Locate the cell with the specified text and output its (x, y) center coordinate. 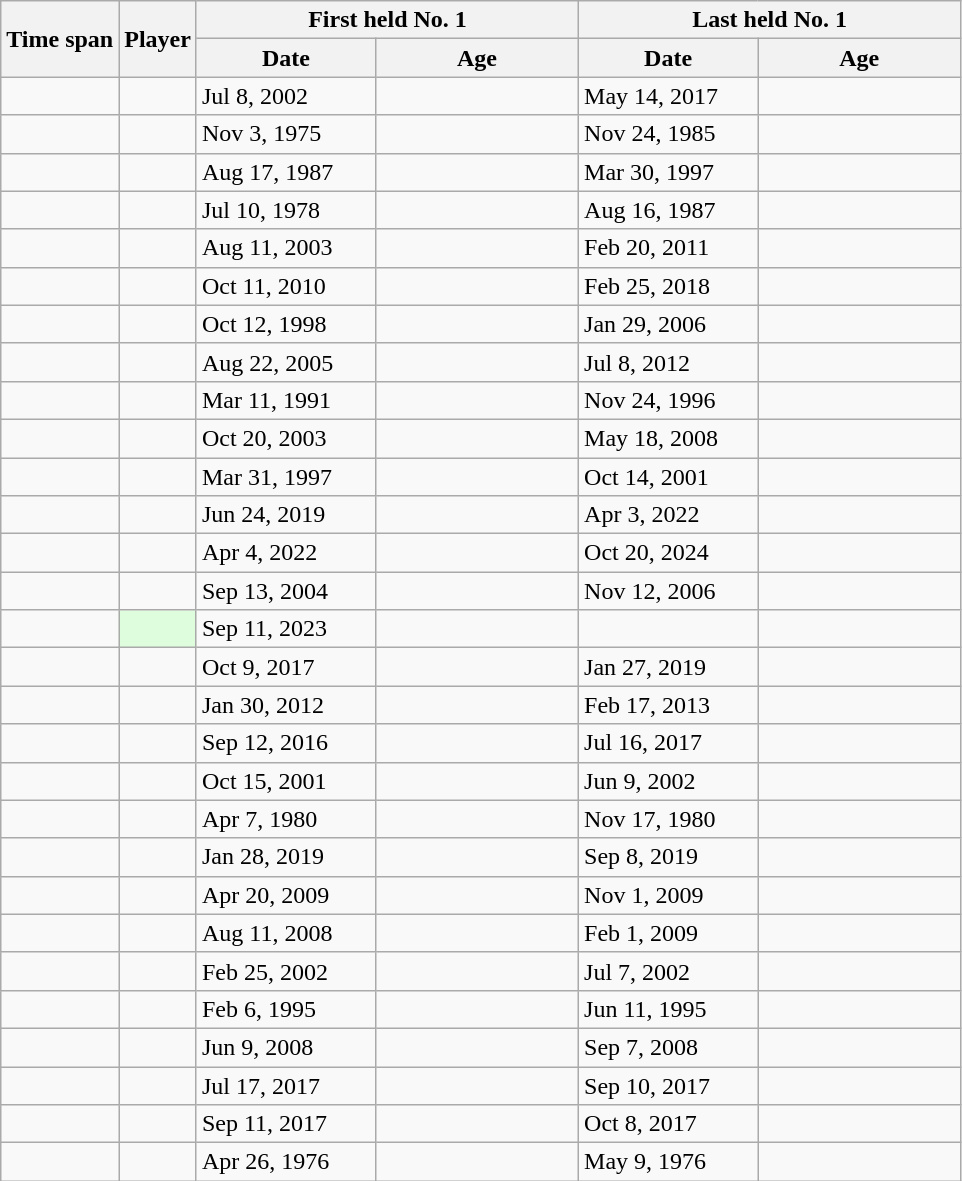
Oct 9, 2017 (286, 667)
Nov 17, 1980 (668, 819)
Jul 8, 2002 (286, 96)
Apr 7, 1980 (286, 819)
Oct 20, 2024 (668, 553)
May 9, 1976 (668, 1162)
May 14, 2017 (668, 96)
Oct 12, 1998 (286, 324)
Aug 17, 1987 (286, 172)
Aug 16, 1987 (668, 210)
Aug 11, 2008 (286, 933)
Sep 10, 2017 (668, 1085)
Oct 20, 2003 (286, 438)
Sep 11, 2023 (286, 629)
Sep 13, 2004 (286, 591)
Player (158, 39)
Aug 22, 2005 (286, 362)
Mar 31, 1997 (286, 477)
Jun 24, 2019 (286, 515)
Time span (60, 39)
Oct 8, 2017 (668, 1124)
Sep 12, 2016 (286, 743)
Jul 10, 1978 (286, 210)
Jan 29, 2006 (668, 324)
Oct 15, 2001 (286, 781)
Apr 3, 2022 (668, 515)
Oct 11, 2010 (286, 286)
Nov 3, 1975 (286, 134)
Nov 1, 2009 (668, 895)
Apr 26, 1976 (286, 1162)
Sep 7, 2008 (668, 1047)
Jun 11, 1995 (668, 1009)
Feb 25, 2002 (286, 971)
Oct 14, 2001 (668, 477)
Jan 27, 2019 (668, 667)
Mar 30, 1997 (668, 172)
Apr 20, 2009 (286, 895)
Feb 25, 2018 (668, 286)
Jan 30, 2012 (286, 705)
Jul 16, 2017 (668, 743)
Jul 7, 2002 (668, 971)
Apr 4, 2022 (286, 553)
Sep 8, 2019 (668, 857)
Jul 17, 2017 (286, 1085)
Sep 11, 2017 (286, 1124)
Mar 11, 1991 (286, 400)
Feb 6, 1995 (286, 1009)
Last held No. 1 (770, 20)
First held No. 1 (387, 20)
Nov 24, 1985 (668, 134)
Feb 1, 2009 (668, 933)
Feb 20, 2011 (668, 248)
Aug 11, 2003 (286, 248)
Jul 8, 2012 (668, 362)
Jun 9, 2008 (286, 1047)
Jun 9, 2002 (668, 781)
Nov 12, 2006 (668, 591)
Jan 28, 2019 (286, 857)
Nov 24, 1996 (668, 400)
May 18, 2008 (668, 438)
Feb 17, 2013 (668, 705)
